Scan for the cell matching the given text and deliver its [x, y] coordinate at center. 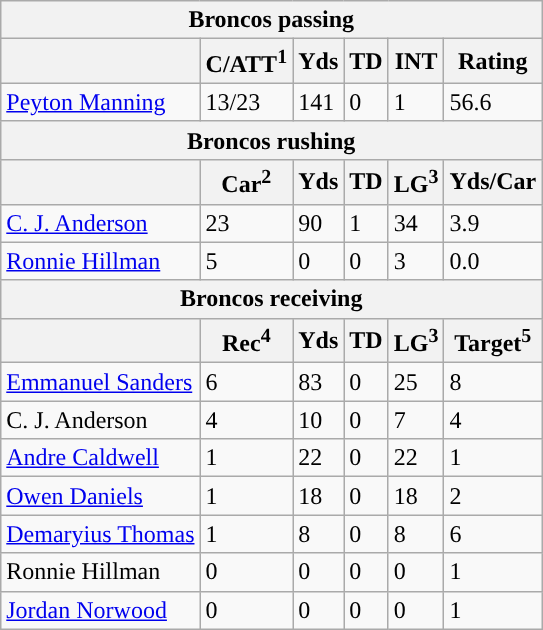
Owen Daniels [100, 496]
7 [416, 420]
34 [416, 223]
Broncos passing [272, 20]
3.9 [493, 223]
13/23 [246, 102]
Andre Caldwell [100, 458]
Emmanuel Sanders [100, 382]
2 [493, 496]
83 [318, 382]
Rec4 [246, 340]
56.6 [493, 102]
Yds/Car [493, 182]
0.0 [493, 261]
Rating [493, 62]
3 [416, 261]
Broncos receiving [272, 299]
Peyton Manning [100, 102]
Car2 [246, 182]
141 [318, 102]
Jordan Norwood [100, 610]
Demaryius Thomas [100, 534]
23 [246, 223]
C/ATT1 [246, 62]
INT [416, 62]
Target5 [493, 340]
10 [318, 420]
Broncos rushing [272, 140]
5 [246, 261]
90 [318, 223]
25 [416, 382]
